Determine the (X, Y) coordinate at the center of the cell enclosing the given text.  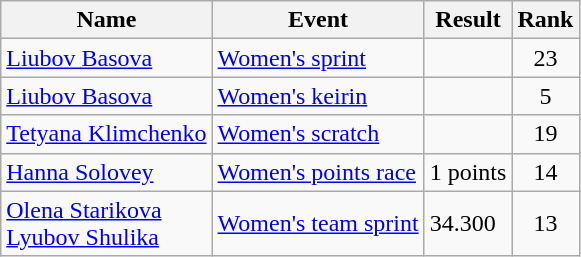
Tetyana Klimchenko (106, 134)
Result (468, 20)
14 (546, 172)
19 (546, 134)
13 (546, 224)
Women's keirin (318, 96)
5 (546, 96)
Women's points race (318, 172)
Women's team sprint (318, 224)
Event (318, 20)
1 points (468, 172)
34.300 (468, 224)
Women's scratch (318, 134)
Women's sprint (318, 58)
Name (106, 20)
Rank (546, 20)
Hanna Solovey (106, 172)
23 (546, 58)
Olena StarikovaLyubov Shulika (106, 224)
